Pinpoint the cell where the given text exists, returning its (x, y) midpoint coordinate. 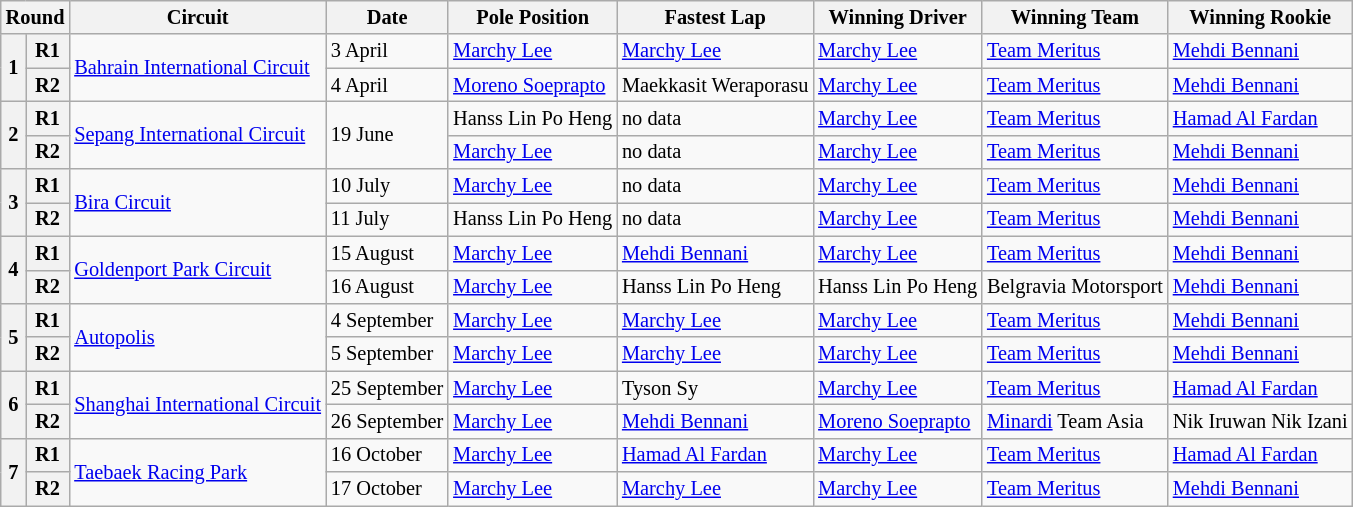
Nik Iruwan Nik Izani (1260, 421)
Pole Position (532, 17)
Round (36, 17)
Taebaek Racing Park (198, 472)
17 October (387, 489)
26 September (387, 421)
25 September (387, 388)
5 September (387, 354)
11 July (387, 219)
6 (14, 404)
Minardi Team Asia (1075, 421)
Bahrain International Circuit (198, 68)
3 (14, 202)
Fastest Lap (715, 17)
Goldenport Park Circuit (198, 270)
19 June (387, 134)
Sepang International Circuit (198, 134)
15 August (387, 253)
Winning Driver (898, 17)
3 April (387, 51)
10 July (387, 186)
Winning Rookie (1260, 17)
16 August (387, 287)
7 (14, 472)
Winning Team (1075, 17)
1 (14, 68)
Bira Circuit (198, 202)
16 October (387, 455)
Date (387, 17)
Belgravia Motorsport (1075, 287)
4 September (387, 320)
2 (14, 134)
Autopolis (198, 336)
Tyson Sy (715, 388)
5 (14, 336)
Maekkasit Weraporasu (715, 85)
4 April (387, 85)
Shanghai International Circuit (198, 404)
4 (14, 270)
Circuit (198, 17)
